Detect which cell encompasses the target text, then output its (x, y) center coordinate. 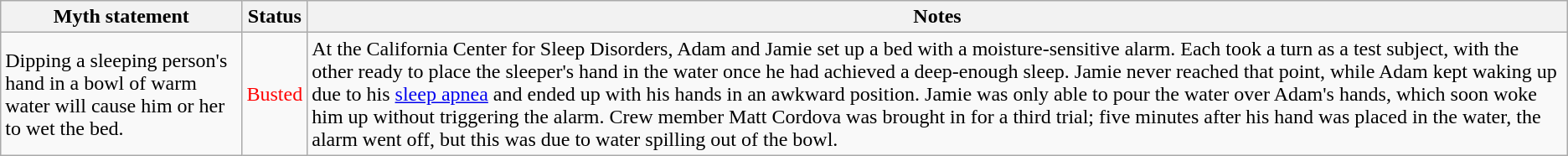
Myth statement (121, 17)
Busted (275, 94)
Status (275, 17)
Notes (938, 17)
Dipping a sleeping person's hand in a bowl of warm water will cause him or her to wet the bed. (121, 94)
